Find where the given text appears and provide that cell's center as [X, Y] coordinate. 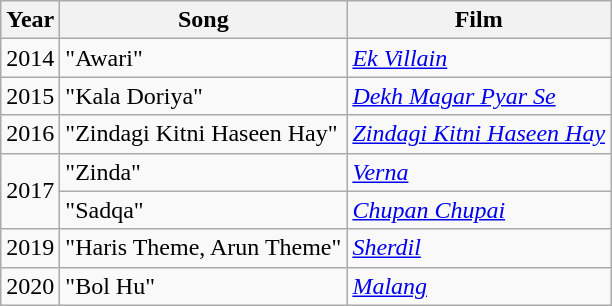
Chupan Chupai [479, 210]
Dekh Magar Pyar Se [479, 96]
2016 [30, 134]
Film [479, 20]
Year [30, 20]
Ek Villain [479, 58]
Zindagi Kitni Haseen Hay [479, 134]
"Zinda" [204, 172]
"Sadqa" [204, 210]
2015 [30, 96]
Malang [479, 286]
"Awari" [204, 58]
"Haris Theme, Arun Theme" [204, 248]
Verna [479, 172]
Sherdil [479, 248]
"Zindagi Kitni Haseen Hay" [204, 134]
2014 [30, 58]
2017 [30, 191]
Song [204, 20]
2019 [30, 248]
2020 [30, 286]
"Bol Hu" [204, 286]
"Kala Doriya" [204, 96]
